Scan for the cell matching the given text and deliver its (X, Y) coordinate at center. 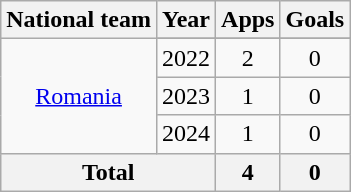
Romania (79, 96)
2023 (186, 96)
2022 (186, 58)
2024 (186, 134)
Total (108, 172)
Apps (248, 20)
Year (186, 20)
2 (248, 58)
Goals (315, 20)
4 (248, 172)
National team (79, 20)
